Provide the [x, y] coordinate of the cell's center where the given text is located.  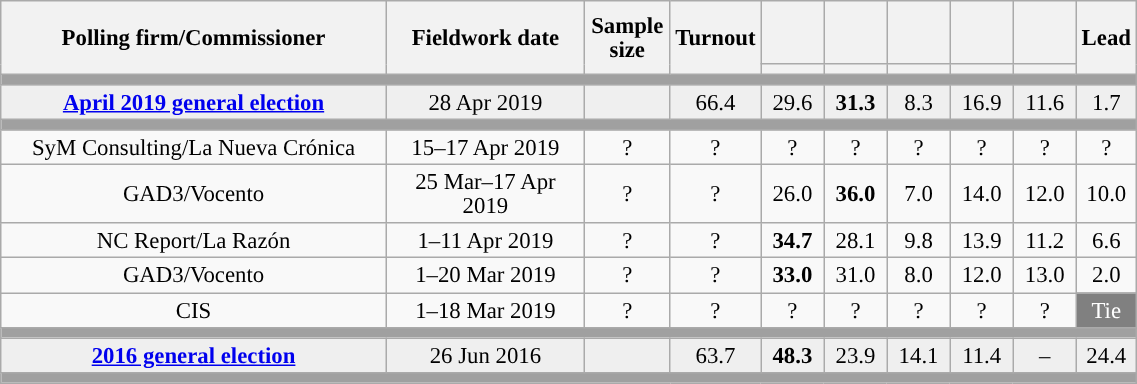
NC Report/La Razón [194, 242]
23.9 [856, 356]
16.9 [982, 102]
1–18 Mar 2019 [485, 310]
Lead [1106, 38]
1.7 [1106, 102]
9.8 [918, 242]
10.0 [1106, 194]
2016 general election [194, 356]
1–11 Apr 2019 [485, 242]
8.0 [918, 276]
31.0 [856, 276]
24.4 [1106, 356]
26.0 [792, 194]
8.3 [918, 102]
13.9 [982, 242]
14.0 [982, 194]
15–17 Apr 2019 [485, 148]
April 2019 general election [194, 102]
11.6 [1044, 102]
36.0 [856, 194]
34.7 [792, 242]
Polling firm/Commissioner [194, 38]
CIS [194, 310]
Fieldwork date [485, 38]
29.6 [792, 102]
11.2 [1044, 242]
2.0 [1106, 276]
6.6 [1106, 242]
Sample size [627, 38]
1–20 Mar 2019 [485, 276]
SyM Consulting/La Nueva Crónica [194, 148]
Turnout [716, 38]
– [1044, 356]
63.7 [716, 356]
48.3 [792, 356]
14.1 [918, 356]
Tie [1106, 310]
7.0 [918, 194]
33.0 [792, 276]
11.4 [982, 356]
13.0 [1044, 276]
31.3 [856, 102]
66.4 [716, 102]
28 Apr 2019 [485, 102]
28.1 [856, 242]
26 Jun 2016 [485, 356]
25 Mar–17 Apr 2019 [485, 194]
